Search for the cell housing the specified text and yield its [X, Y] center coordinate. 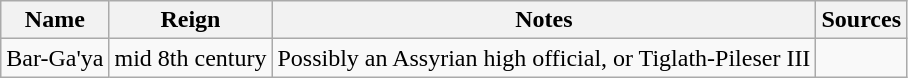
Name [55, 20]
Reign [190, 20]
Possibly an Assyrian high official, or Tiglath-Pileser III [544, 58]
mid 8th century [190, 58]
Sources [862, 20]
Bar-Ga'ya [55, 58]
Notes [544, 20]
